Scan for the cell matching the given text and deliver its (X, Y) coordinate at center. 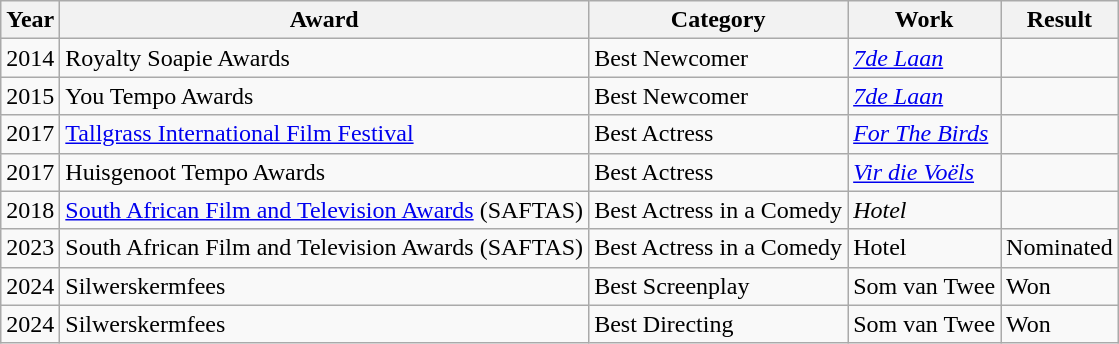
Category (718, 20)
Royalty Soapie Awards (324, 58)
Best Directing (718, 324)
For The Birds (924, 134)
You Tempo Awards (324, 96)
Tallgrass International Film Festival (324, 134)
Award (324, 20)
Year (30, 20)
Work (924, 20)
Vir die Voëls (924, 172)
2015 (30, 96)
2018 (30, 210)
Nominated (1060, 248)
2023 (30, 248)
Huisgenoot Tempo Awards (324, 172)
Best Screenplay (718, 286)
2014 (30, 58)
Result (1060, 20)
